Extract the (X, Y) coordinate from the center of the cell holding the provided text.  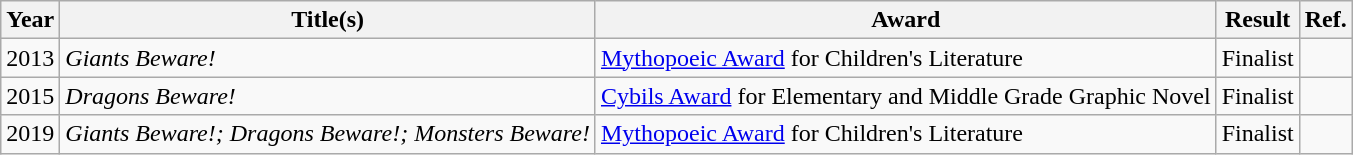
Title(s) (328, 20)
Award (906, 20)
2019 (30, 134)
2013 (30, 58)
Cybils Award for Elementary and Middle Grade Graphic Novel (906, 96)
Year (30, 20)
Dragons Beware! (328, 96)
Result (1258, 20)
Giants Beware!; Dragons Beware!; Monsters Beware! (328, 134)
2015 (30, 96)
Ref. (1326, 20)
Giants Beware! (328, 58)
